Identify which cell holds the provided text, then report its [x, y] central coordinate. 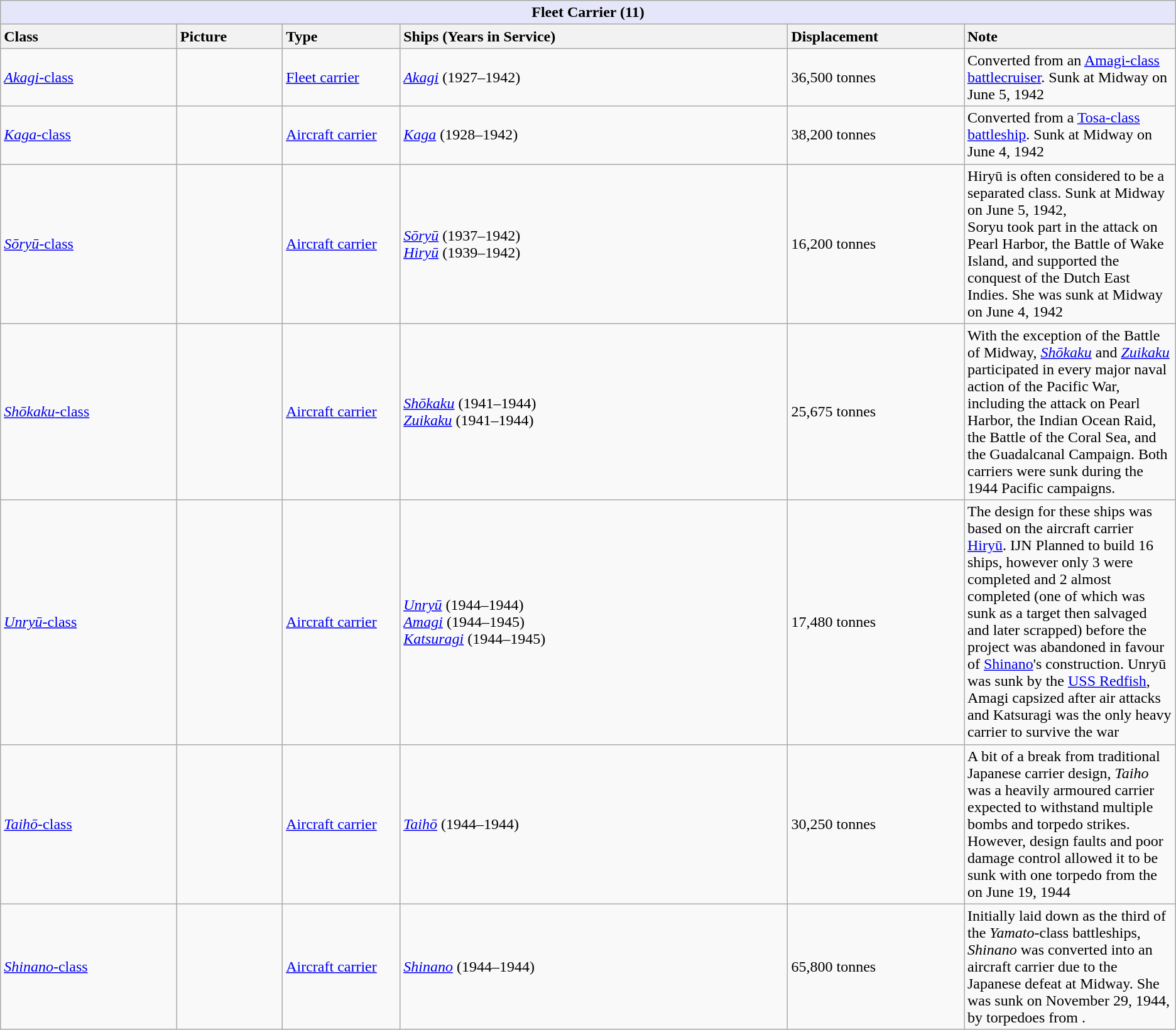
Unryū (1944–1944)Amagi (1944–1945)Katsuragi (1944–1945) [594, 622]
Akagi (1927–1942) [594, 77]
Displacement [876, 36]
Shōkaku (1941–1944)Zuikaku (1941–1944) [594, 412]
Shinano (1944–1944) [594, 967]
65,800 tonnes [876, 967]
Ships (Years in Service) [594, 36]
25,675 tonnes [876, 412]
17,480 tonnes [876, 622]
Converted from an Amagi-class battlecruiser. Sunk at Midway on June 5, 1942 [1069, 77]
Fleet carrier [342, 77]
Akagi-class [89, 77]
Shōkaku-class [89, 412]
Kaga-class [89, 135]
Sōryū-class [89, 244]
Converted from a Tosa-class battleship. Sunk at Midway on June 4, 1942 [1069, 135]
Class [89, 36]
30,250 tonnes [876, 824]
38,200 tonnes [876, 135]
Fleet Carrier (11) [588, 13]
Shinano-class [89, 967]
16,200 tonnes [876, 244]
Kaga (1928–1942) [594, 135]
Picture [229, 36]
36,500 tonnes [876, 77]
Taihō-class [89, 824]
Sōryū (1937–1942)Hiryū (1939–1942) [594, 244]
Type [342, 36]
Unryū-class [89, 622]
Taihō (1944–1944) [594, 824]
Note [1069, 36]
